For the text-containing cell, return its midpoint in (x, y) coordinate format. 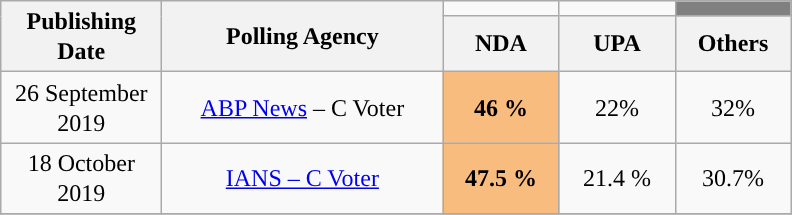
ABP News – C Voter (302, 108)
NDA (501, 44)
UPA (617, 44)
21.4 % (617, 178)
26 September 2019 (82, 108)
32% (733, 108)
30.7% (733, 178)
22% (617, 108)
47.5 % (501, 178)
46 % (501, 108)
Others (733, 44)
Publishing Date (82, 36)
18 October 2019 (82, 178)
IANS – C Voter (302, 178)
Polling Agency (302, 36)
